Determine the (x, y) coordinate at the center of the cell enclosing the given text.  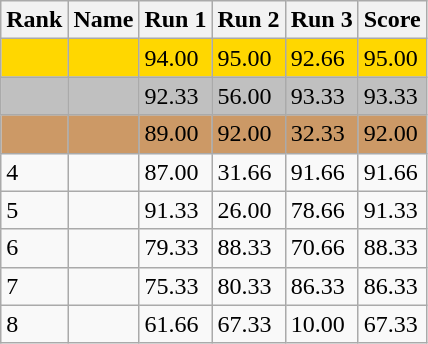
8 (34, 324)
4 (34, 172)
92.66 (322, 58)
80.33 (248, 286)
Run 2 (248, 20)
94.00 (176, 58)
31.66 (248, 172)
78.66 (322, 210)
87.00 (176, 172)
26.00 (248, 210)
Score (392, 20)
32.33 (322, 134)
Name (104, 20)
Run 3 (322, 20)
79.33 (176, 248)
Run 1 (176, 20)
10.00 (322, 324)
75.33 (176, 286)
61.66 (176, 324)
7 (34, 286)
Rank (34, 20)
56.00 (248, 96)
92.33 (176, 96)
5 (34, 210)
6 (34, 248)
89.00 (176, 134)
70.66 (322, 248)
